Scan for the cell matching the given text and deliver its [x, y] coordinate at center. 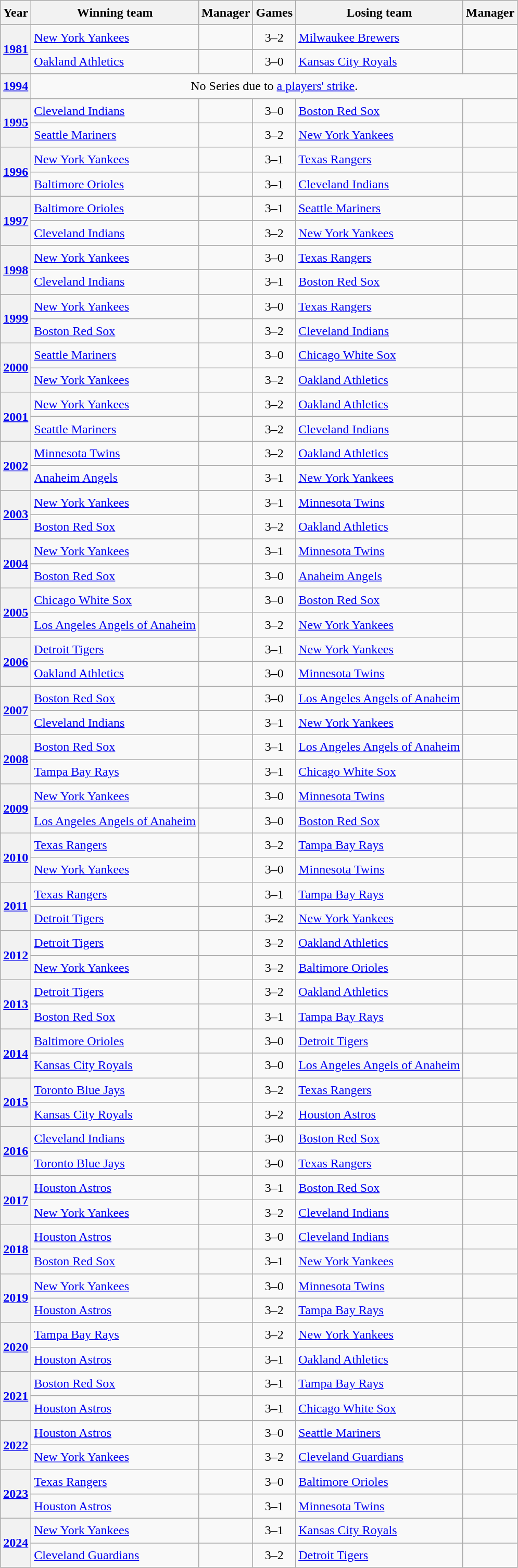
2011 [16, 906]
2022 [16, 1445]
1999 [16, 319]
1998 [16, 269]
2016 [16, 1151]
2012 [16, 955]
1997 [16, 221]
2003 [16, 515]
2005 [16, 612]
2019 [16, 1298]
2001 [16, 417]
2010 [16, 857]
2000 [16, 368]
2008 [16, 760]
Milwaukee Brewers [380, 37]
Winning team [115, 12]
2023 [16, 1494]
2007 [16, 710]
2009 [16, 808]
1994 [16, 86]
2014 [16, 1053]
2002 [16, 466]
2024 [16, 1543]
2006 [16, 661]
1981 [16, 49]
2004 [16, 563]
2018 [16, 1249]
2021 [16, 1396]
Losing team [380, 12]
1995 [16, 123]
No Series due to a players' strike. [274, 86]
Year [16, 12]
2020 [16, 1347]
2017 [16, 1200]
Games [274, 12]
2013 [16, 1004]
1996 [16, 172]
2015 [16, 1102]
